Determine the [x, y] coordinate at the center of the cell enclosing the given text.  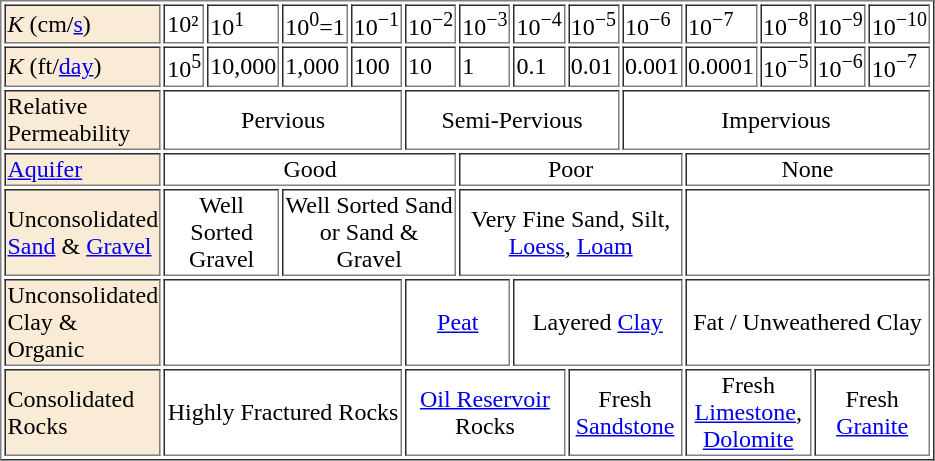
10−3 [484, 24]
Fresh Granite [872, 412]
Good [310, 168]
0.1 [540, 66]
10² [184, 24]
Oil Reservoir Rocks [485, 412]
0.0001 [721, 66]
105 [184, 66]
K (cm/s) [82, 24]
Fresh Limestone, Dolomite [748, 412]
Consolidated Rocks [82, 412]
10,000 [243, 66]
Layered Clay [598, 322]
Pervious [283, 119]
Unconsolidated Sand & Gravel [82, 232]
100=1 [315, 24]
Fat / Unweathered Clay [808, 322]
0.01 [594, 66]
10−10 [900, 24]
Relative Permeability [82, 119]
100 [376, 66]
10 [430, 66]
10−9 [840, 24]
Highly Fractured Rocks [283, 412]
10−2 [430, 24]
Peat [458, 322]
1,000 [315, 66]
Impervious [776, 119]
Fresh Sandstone [625, 412]
10−1 [376, 24]
10−8 [786, 24]
Well Sorted Sand or Sand & Gravel [369, 232]
Unconsolidated Clay & Organic [82, 322]
0.001 [652, 66]
101 [243, 24]
10−4 [540, 24]
Very Fine Sand, Silt, Loess, Loam [570, 232]
Well Sorted Gravel [222, 232]
None [808, 168]
Poor [570, 168]
Semi-Pervious [512, 119]
1 [484, 66]
Aquifer [82, 168]
K (ft/day) [82, 66]
